Find where the given text appears and provide that cell's center as (X, Y) coordinate. 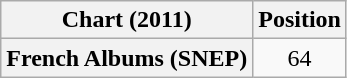
64 (300, 58)
Position (300, 20)
Chart (2011) (127, 20)
French Albums (SNEP) (127, 58)
